Detect which cell encompasses the target text, then output its (x, y) center coordinate. 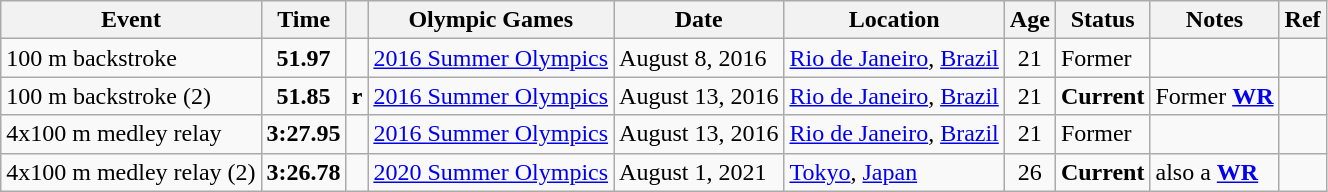
August 8, 2016 (699, 58)
Notes (1214, 20)
3:27.95 (304, 134)
4x100 m medley relay (131, 134)
Ref (1302, 20)
Age (1030, 20)
Former WR (1214, 96)
3:26.78 (304, 172)
51.85 (304, 96)
51.97 (304, 58)
Olympic Games (491, 20)
100 m backstroke (2) (131, 96)
4x100 m medley relay (2) (131, 172)
26 (1030, 172)
Status (1102, 20)
2020 Summer Olympics (491, 172)
Time (304, 20)
r (357, 96)
Tokyo, Japan (894, 172)
100 m backstroke (131, 58)
also a WR (1214, 172)
August 1, 2021 (699, 172)
Event (131, 20)
Location (894, 20)
Date (699, 20)
